For the text-containing cell, return its midpoint in (x, y) coordinate format. 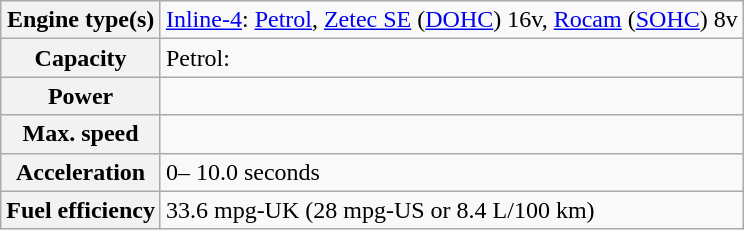
0– 10.0 seconds (452, 172)
Acceleration (81, 172)
Inline-4: Petrol, Zetec SE (DOHC) 16v, Rocam (SOHC) 8v (452, 20)
Max. speed (81, 134)
Capacity (81, 58)
Petrol: (452, 58)
Fuel efficiency (81, 210)
Engine type(s) (81, 20)
33.6 mpg-UK (28 mpg-US or 8.4 L/100 km) (452, 210)
Power (81, 96)
